Scan for the cell matching the given text and deliver its (X, Y) coordinate at center. 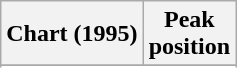
Peak position (189, 34)
Chart (1995) (72, 34)
